Search for the cell housing the specified text and yield its [x, y] center coordinate. 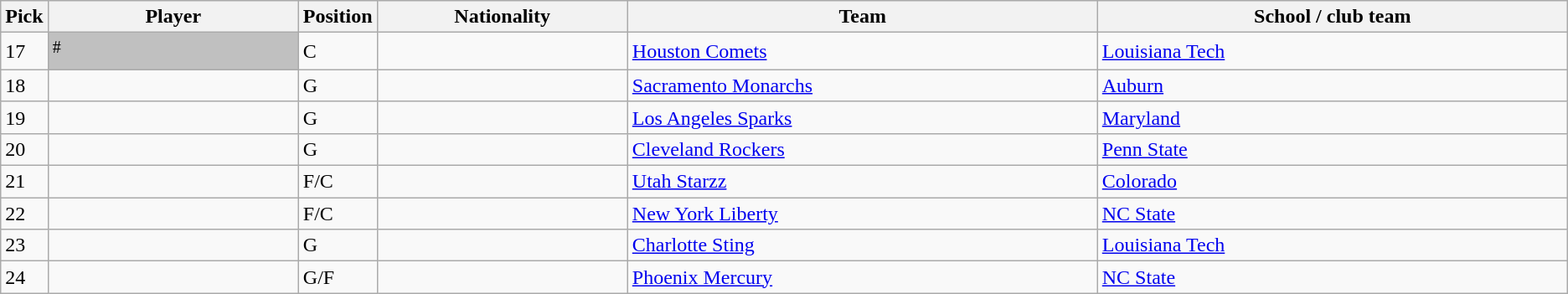
Sacramento Monarchs [863, 85]
19 [24, 117]
Cleveland Rockers [863, 149]
20 [24, 149]
# [173, 52]
Team [863, 17]
Houston Comets [863, 52]
Los Angeles Sparks [863, 117]
Nationality [503, 17]
Utah Starzz [863, 182]
Penn State [1332, 149]
23 [24, 245]
Player [173, 17]
Position [338, 17]
17 [24, 52]
School / club team [1332, 17]
21 [24, 182]
Colorado [1332, 182]
C [338, 52]
22 [24, 214]
G/F [338, 277]
Maryland [1332, 117]
New York Liberty [863, 214]
24 [24, 277]
Auburn [1332, 85]
Charlotte Sting [863, 245]
Pick [24, 17]
18 [24, 85]
Phoenix Mercury [863, 277]
